Output the [x, y] coordinate of the center of the cell containing the given text.  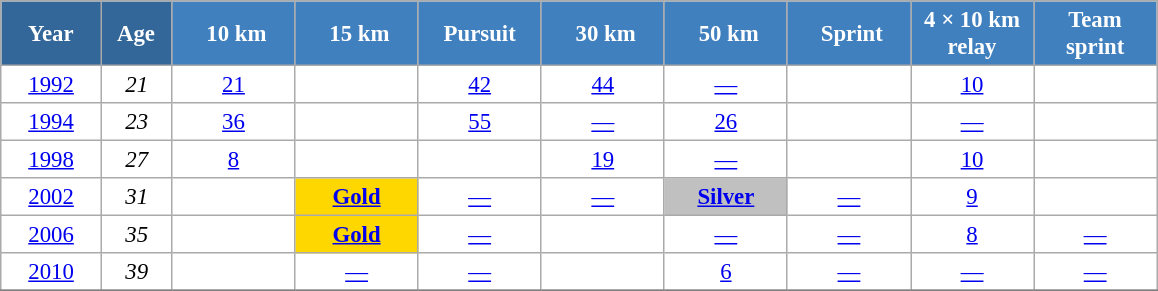
Team sprint [1096, 34]
Age [136, 34]
2006 [52, 235]
4 × 10 km relay [972, 34]
50 km [726, 34]
9 [972, 197]
19 [602, 160]
Pursuit [480, 34]
55 [480, 122]
Year [52, 34]
27 [136, 160]
10 km [234, 34]
36 [234, 122]
1992 [52, 85]
1994 [52, 122]
15 km [356, 34]
23 [136, 122]
44 [602, 85]
Silver [726, 197]
30 km [602, 34]
2002 [52, 197]
31 [136, 197]
26 [726, 122]
1998 [52, 160]
42 [480, 85]
Sprint [848, 34]
35 [136, 235]
